Return [x, y] of the center of cell containing provided text 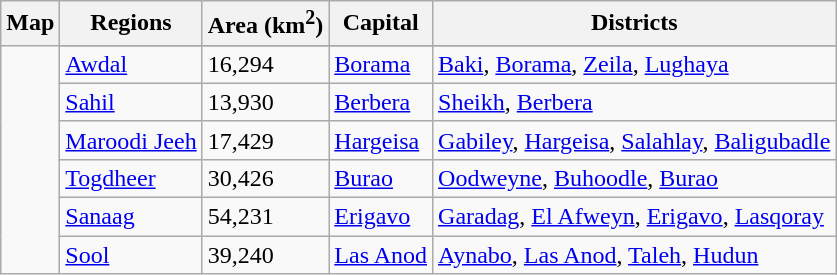
13,930 [266, 102]
Area (km2) [266, 24]
Sheikh, Berbera [634, 102]
Borama [381, 64]
Districts [634, 24]
Capital [381, 24]
Sool [131, 255]
Aynabo, Las Anod, Taleh, Hudun [634, 255]
Garadag, El Afweyn, Erigavo, Lasqoray [634, 217]
Erigavo [381, 217]
Oodweyne, Buhoodle, Burao [634, 178]
Baki, Borama, Zeila, Lughaya [634, 64]
Sahil [131, 102]
Hargeisa [381, 140]
Map [30, 24]
Burao [381, 178]
Awdal [131, 64]
54,231 [266, 217]
Berbera [381, 102]
16,294 [266, 64]
Maroodi Jeeh [131, 140]
Togdheer [131, 178]
30,426 [266, 178]
Gabiley, Hargeisa, Salahlay, Baligubadle [634, 140]
Regions [131, 24]
39,240 [266, 255]
17,429 [266, 140]
Sanaag [131, 217]
Las Anod [381, 255]
